Determine the (x, y) coordinate at the center of the cell enclosing the given text.  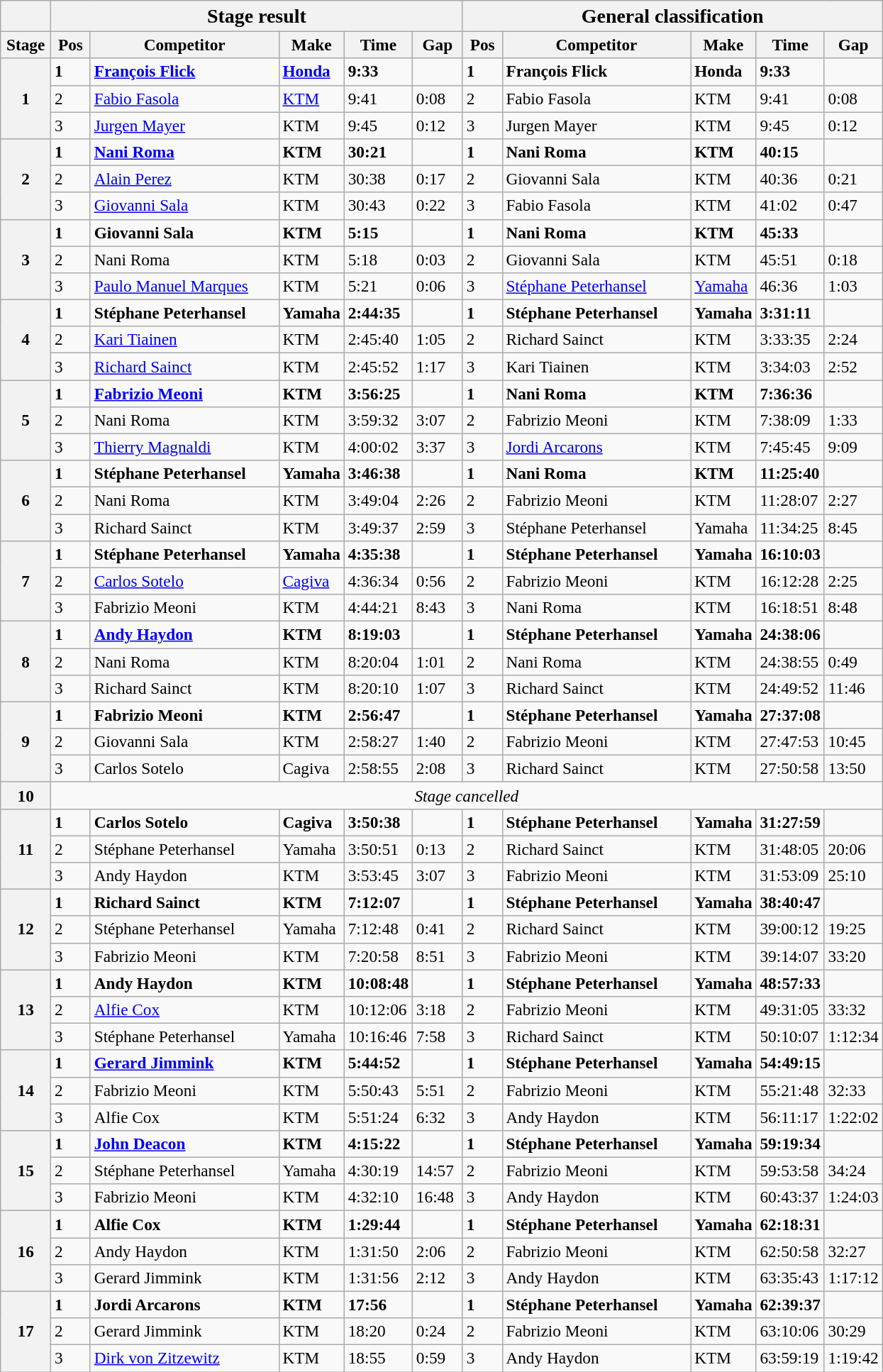
8:19:03 (378, 634)
62:39:37 (790, 1305)
16:18:51 (790, 607)
3:46:38 (378, 474)
Stage result (257, 16)
4:35:38 (378, 554)
John Deacon (184, 1144)
59:53:58 (790, 1171)
49:31:05 (790, 1009)
41:02 (790, 206)
0:03 (437, 259)
0:18 (853, 259)
1:17 (437, 366)
1:03 (853, 286)
39:00:12 (790, 929)
5:44:52 (378, 1063)
11:46 (853, 688)
3:53:45 (378, 875)
11:28:07 (790, 500)
7:12:48 (378, 929)
7:38:09 (790, 420)
30:38 (378, 179)
3:37 (437, 447)
1:01 (437, 661)
8:45 (853, 527)
3:31:11 (790, 313)
27:50:58 (790, 768)
3:50:38 (378, 822)
0:49 (853, 661)
7:36:36 (790, 393)
4:32:10 (378, 1197)
3:50:51 (378, 848)
54:49:15 (790, 1063)
1:24:03 (853, 1197)
3:59:32 (378, 420)
45:51 (790, 259)
16:48 (437, 1197)
0:22 (437, 206)
0:24 (437, 1332)
10:08:48 (378, 983)
30:21 (378, 152)
0:06 (437, 286)
39:14:07 (790, 956)
8:48 (853, 607)
56:11:17 (790, 1117)
4:00:02 (378, 447)
4:15:22 (378, 1144)
8:20:04 (378, 661)
Paulo Manuel Marques (184, 286)
11 (26, 848)
1:12:34 (853, 1036)
2:08 (437, 768)
11:25:40 (790, 474)
16:10:03 (790, 554)
7 (26, 580)
9:09 (853, 447)
62:50:58 (790, 1251)
1:07 (437, 688)
3:49:37 (378, 527)
24:38:55 (790, 661)
0:47 (853, 206)
59:19:34 (790, 1144)
17 (26, 1331)
5:51 (437, 1090)
30:43 (378, 206)
40:36 (790, 179)
0:13 (437, 848)
45:33 (790, 233)
30:29 (853, 1332)
4:44:21 (378, 607)
19:25 (853, 929)
2:06 (437, 1251)
10:16:46 (378, 1036)
1:19:42 (853, 1358)
24:49:52 (790, 688)
33:32 (853, 1009)
17:56 (378, 1305)
8:43 (437, 607)
3:49:04 (378, 500)
5:50:43 (378, 1090)
12 (26, 929)
4:36:34 (378, 581)
63:59:19 (790, 1358)
32:33 (853, 1090)
2:44:35 (378, 313)
20:06 (853, 848)
31:27:59 (790, 822)
48:57:33 (790, 983)
1:22:02 (853, 1117)
24:38:06 (790, 634)
2:24 (853, 340)
3:33:35 (790, 340)
16 (26, 1250)
2:26 (437, 500)
18:20 (378, 1332)
4 (26, 339)
50:10:07 (790, 1036)
0:41 (437, 929)
25:10 (853, 875)
Stage cancelled (467, 795)
3:18 (437, 1009)
13:50 (853, 768)
2:59 (437, 527)
5:15 (378, 233)
60:43:37 (790, 1197)
10:45 (853, 741)
Dirk von Zitzewitz (184, 1358)
5:21 (378, 286)
10 (26, 795)
32:27 (853, 1251)
Alain Perez (184, 179)
55:21:48 (790, 1090)
18:55 (378, 1358)
2:45:40 (378, 340)
5:18 (378, 259)
0:17 (437, 179)
63:10:06 (790, 1332)
8 (26, 661)
11:34:25 (790, 527)
0:59 (437, 1358)
7:20:58 (378, 956)
2:52 (853, 366)
1:40 (437, 741)
31:53:09 (790, 875)
3:56:25 (378, 393)
31:48:05 (790, 848)
14 (26, 1090)
6:32 (437, 1117)
8:20:10 (378, 688)
2:27 (853, 500)
9 (26, 742)
15 (26, 1171)
27:47:53 (790, 741)
7:12:07 (378, 902)
1:29:44 (378, 1224)
2:58:27 (378, 741)
34:24 (853, 1171)
5:51:24 (378, 1117)
46:36 (790, 286)
1:05 (437, 340)
10:12:06 (378, 1009)
1:31:56 (378, 1278)
16:12:28 (790, 581)
2:12 (437, 1278)
14:57 (437, 1171)
7:45:45 (790, 447)
6 (26, 501)
7:58 (437, 1036)
33:20 (853, 956)
38:40:47 (790, 902)
13 (26, 1009)
2:25 (853, 581)
0:56 (437, 581)
62:18:31 (790, 1224)
1:17:12 (853, 1278)
General classification (672, 16)
5 (26, 420)
4:30:19 (378, 1171)
Stage (26, 45)
0:21 (853, 179)
1:31:50 (378, 1251)
27:37:08 (790, 715)
1:33 (853, 420)
Thierry Magnaldi (184, 447)
2:56:47 (378, 715)
2:58:55 (378, 768)
3:34:03 (790, 366)
2:45:52 (378, 366)
8:51 (437, 956)
40:15 (790, 152)
63:35:43 (790, 1278)
